Output the (x, y) coordinate of the center of the cell containing the given text.  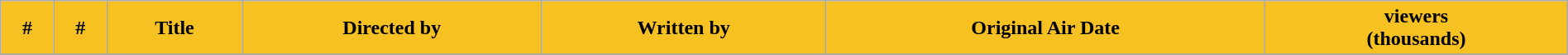
viewers (thousands) (1417, 28)
Original Air Date (1045, 28)
Title (174, 28)
Directed by (392, 28)
Written by (684, 28)
